Return the (X, Y) coordinate for the center point of the cell that contains the specified text.  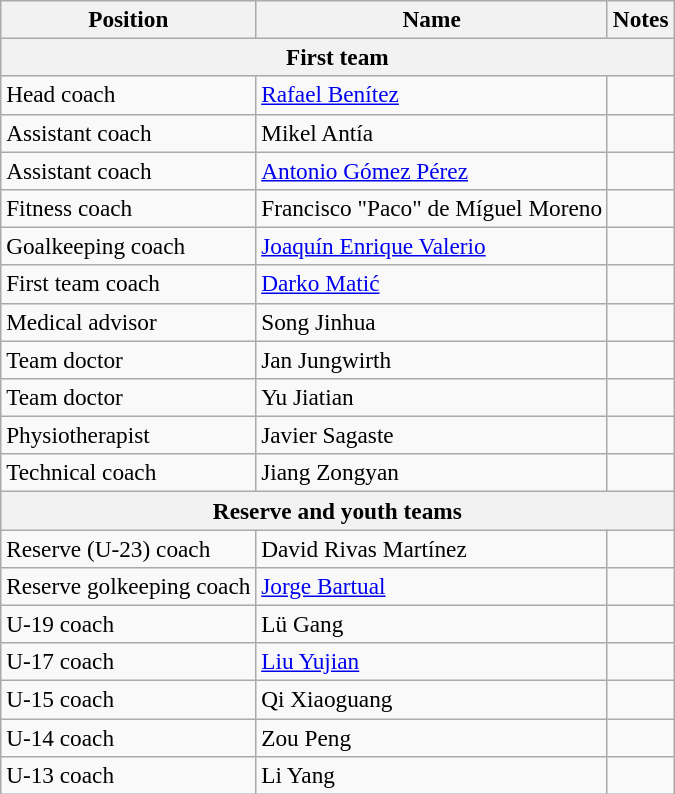
Jorge Bartual (432, 586)
Francisco "Paco" de Míguel Moreno (432, 208)
Physiotherapist (128, 435)
Liu Yujian (432, 662)
Reserve golkeeping coach (128, 586)
Antonio Gómez Pérez (432, 170)
U-17 coach (128, 662)
Reserve (U-23) coach (128, 548)
U-13 coach (128, 775)
Jiang Zongyan (432, 473)
U-15 coach (128, 699)
Darko Matić (432, 284)
Reserve and youth teams (338, 510)
Jan Jungwirth (432, 359)
Name (432, 19)
Head coach (128, 95)
Rafael Benítez (432, 95)
Position (128, 19)
U-19 coach (128, 624)
Fitness coach (128, 208)
U-14 coach (128, 737)
Yu Jiatian (432, 397)
First team coach (128, 284)
David Rivas Martínez (432, 548)
Lü Gang (432, 624)
First team (338, 57)
Mikel Antía (432, 133)
Joaquín Enrique Valerio (432, 246)
Zou Peng (432, 737)
Technical coach (128, 473)
Song Jinhua (432, 322)
Li Yang (432, 775)
Goalkeeping coach (128, 246)
Javier Sagaste (432, 435)
Medical advisor (128, 322)
Notes (640, 19)
Qi Xiaoguang (432, 699)
